Return the (X, Y) coordinate for the center point of the cell that contains the specified text.  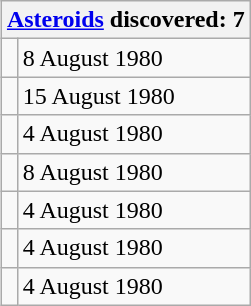
15 August 1980 (134, 96)
Asteroids discovered: 7 (126, 20)
